Return [x, y] of the center of cell containing provided text 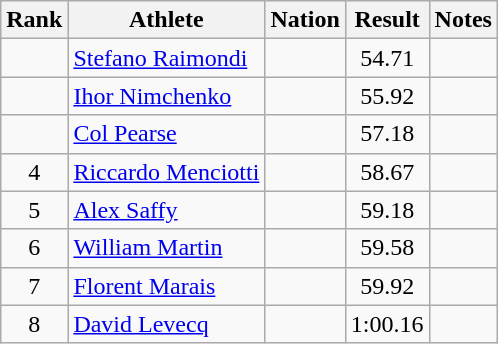
Florent Marais [166, 286]
William Martin [166, 248]
59.18 [387, 210]
55.92 [387, 96]
Athlete [166, 20]
6 [34, 248]
Riccardo Menciotti [166, 172]
58.67 [387, 172]
Nation [305, 20]
5 [34, 210]
54.71 [387, 58]
Rank [34, 20]
8 [34, 324]
Col Pearse [166, 134]
Alex Saffy [166, 210]
David Levecq [166, 324]
7 [34, 286]
Notes [463, 20]
Ihor Nimchenko [166, 96]
59.58 [387, 248]
59.92 [387, 286]
1:00.16 [387, 324]
Result [387, 20]
Stefano Raimondi [166, 58]
4 [34, 172]
57.18 [387, 134]
